Find where the given text appears and provide that cell's center as (x, y) coordinate. 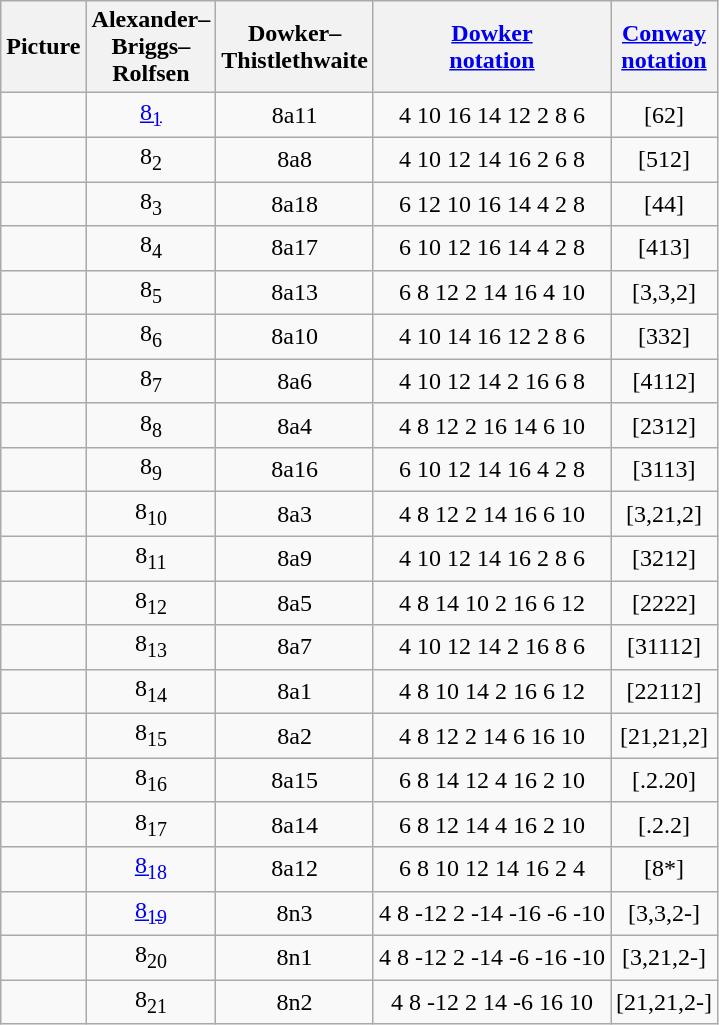
821 (151, 1002)
Dowker notation (492, 47)
8a­10 (295, 337)
4 8 12 2 14 16 6 10 (492, 514)
[21,21,2] (664, 736)
88 (151, 425)
6 10 12 14 16 4 2 8 (492, 470)
812 (151, 603)
[.2.20] (664, 780)
[21,21,2-] (664, 1002)
4 8 -12 2 14 -6 16 10 (492, 1002)
818 (151, 869)
Picture (44, 47)
6 8 14 12 4 16 2 10 (492, 780)
[3113] (664, 470)
8a7 (295, 647)
4 8 12 2 16 14 6 10 (492, 425)
Conway notation (664, 47)
8a6 (295, 381)
814 (151, 691)
Alexander–Briggs–Rolfsen (151, 47)
8a2 (295, 736)
816 (151, 780)
4 8 14 10 2 16 6 12 (492, 603)
817 (151, 824)
6 8 10 12 14 16 2 4 (492, 869)
820 (151, 957)
8a5 (295, 603)
Dowker–Thistlethwaite (295, 47)
4 8 12 2 14 6 16 10 (492, 736)
819 (151, 913)
[3,21,2-] (664, 957)
[22112] (664, 691)
4 10 12 14 16 2 8 6 (492, 558)
4 10 14 16 12 2 8 6 (492, 337)
8a­15 (295, 780)
[332] (664, 337)
6 12 10 16 14 4 2 8 (492, 204)
810 (151, 514)
6 8 12 14 4 16 2 10 (492, 824)
6 8 12 2 14 16 4 10 (492, 292)
8a­12 (295, 869)
[3,3,2] (664, 292)
4 10 12 14 2 16 8 6 (492, 647)
8a9 (295, 558)
[.2.2] (664, 824)
[3,21,2] (664, 514)
4 10 16 14 12 2 8 6 (492, 115)
83 (151, 204)
4 10 12 14 16 2 6 8 (492, 159)
86 (151, 337)
[8*] (664, 869)
8a­17 (295, 248)
[512] (664, 159)
[4112] (664, 381)
8a­13 (295, 292)
8a1 (295, 691)
8n1 (295, 957)
8n3 (295, 913)
[31112] (664, 647)
87 (151, 381)
813 (151, 647)
4 8 -12 2 -14 -6 -16 -10 (492, 957)
4 10 12 14 2 16 6 8 (492, 381)
811 (151, 558)
[3212] (664, 558)
8a­11 (295, 115)
[413] (664, 248)
6 10 12 16 14 4 2 8 (492, 248)
[62] (664, 115)
8n2 (295, 1002)
[3,3,2-] (664, 913)
[44] (664, 204)
84 (151, 248)
81 (151, 115)
8a­14 (295, 824)
815 (151, 736)
8a­18 (295, 204)
82 (151, 159)
89 (151, 470)
[2312] (664, 425)
4 8 -12 2 -14 -16 -6 -10 (492, 913)
8a8 (295, 159)
[2222] (664, 603)
8a4 (295, 425)
85 (151, 292)
8a­16 (295, 470)
4 8 10 14 2 16 6 12 (492, 691)
8a3 (295, 514)
